Locate the cell with the specified text and output its (x, y) center coordinate. 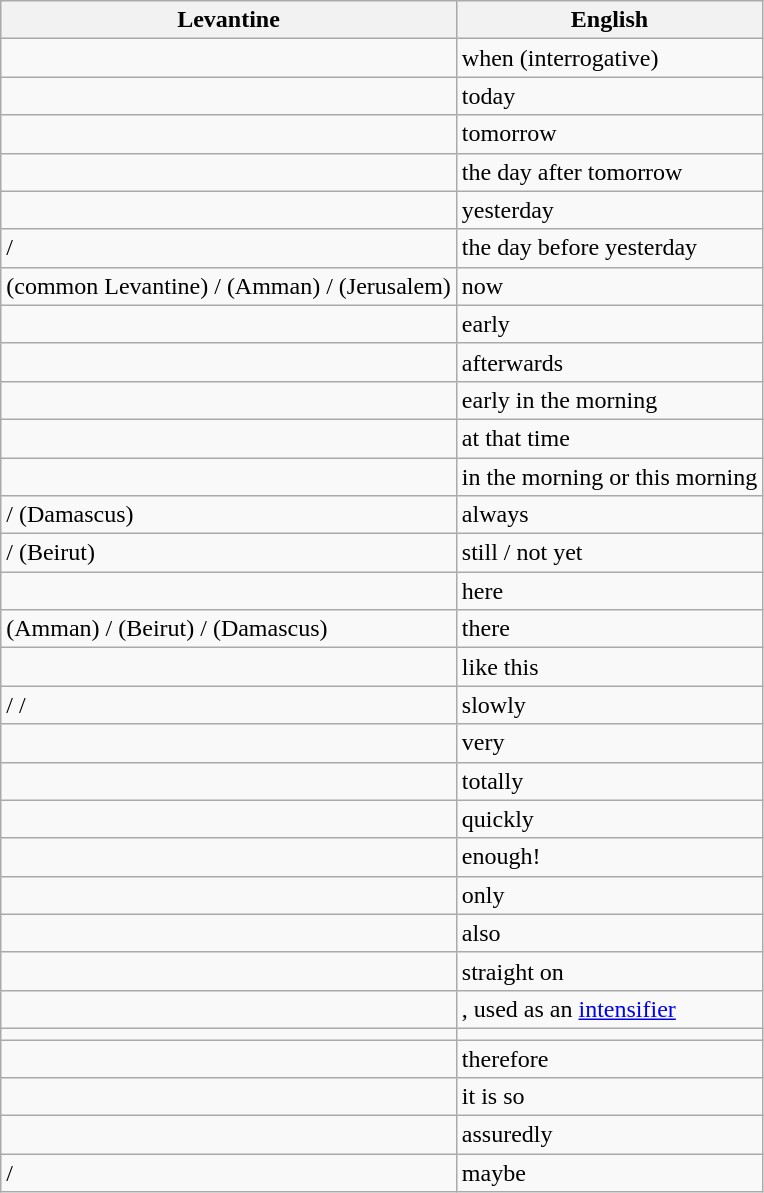
early (609, 324)
straight on (609, 971)
totally (609, 781)
very (609, 743)
assuredly (609, 1135)
there (609, 629)
always (609, 515)
quickly (609, 819)
English (609, 20)
/ / (229, 705)
slowly (609, 705)
it is so (609, 1097)
here (609, 591)
Levantine (229, 20)
today (609, 96)
the day before yesterday (609, 248)
when (interrogative) (609, 58)
maybe (609, 1173)
tomorrow (609, 134)
(Amman) / (Beirut) / (Damascus) (229, 629)
enough! (609, 857)
(common Levantine) / (Amman) / (Jerusalem) (229, 286)
now (609, 286)
/ (Damascus) (229, 515)
at that time (609, 438)
like this (609, 667)
in the morning or this morning (609, 477)
also (609, 933)
the day after tomorrow (609, 172)
afterwards (609, 362)
/ (Beirut) (229, 553)
early in the morning (609, 400)
only (609, 895)
still / not yet (609, 553)
, used as an intensifier (609, 1009)
yesterday (609, 210)
therefore (609, 1059)
